Determine the (x, y) coordinate at the center of the cell enclosing the given text.  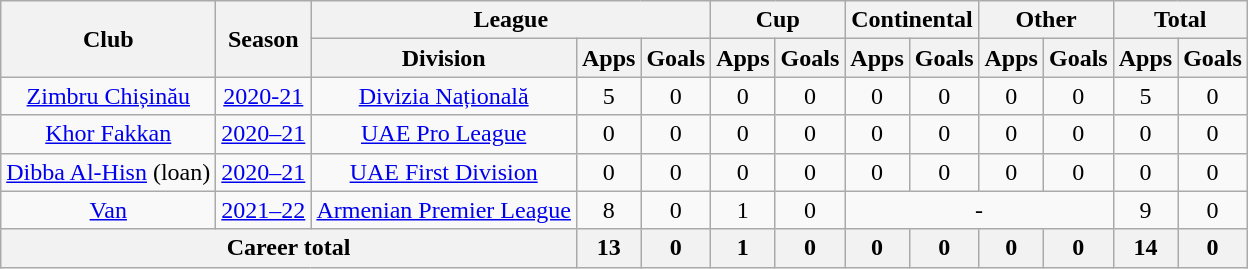
Career total (289, 248)
UAE First Division (444, 172)
Khor Fakkan (108, 134)
Divizia Națională (444, 96)
Continental (912, 20)
Cup (778, 20)
8 (608, 210)
Armenian Premier League (444, 210)
2021–22 (264, 210)
Division (444, 58)
Van (108, 210)
- (979, 210)
League (511, 20)
UAE Pro League (444, 134)
Dibba Al-Hisn (loan) (108, 172)
Other (1046, 20)
Total (1180, 20)
14 (1145, 248)
Zimbru Chișinău (108, 96)
Club (108, 39)
9 (1145, 210)
Season (264, 39)
13 (608, 248)
2020-21 (264, 96)
